Search for the cell housing the specified text and yield its [x, y] center coordinate. 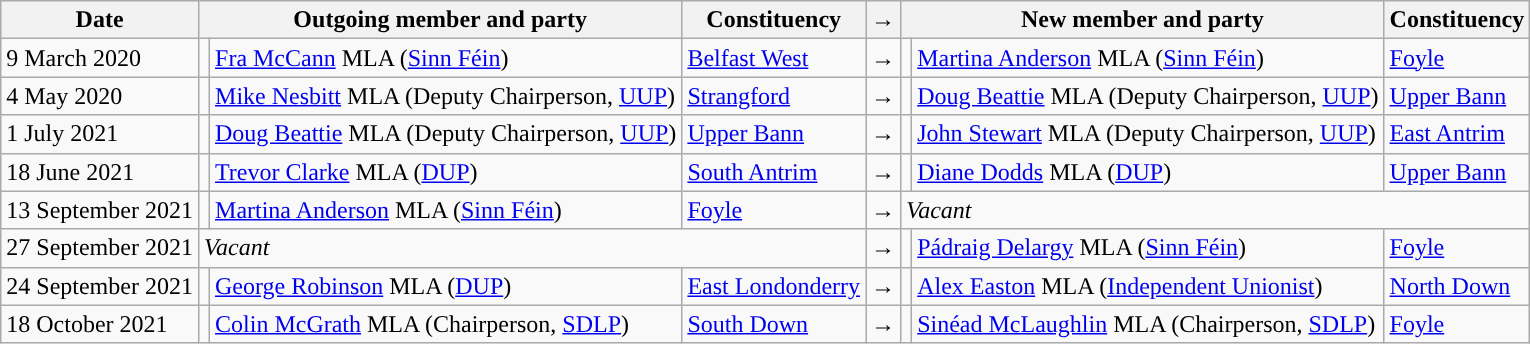
George Robinson MLA (DUP) [446, 286]
18 October 2021 [100, 324]
Mike Nesbitt MLA (Deputy Chairperson, UUP) [446, 96]
Strangford [774, 96]
New member and party [1142, 20]
4 May 2020 [100, 96]
Date [100, 20]
Fra McCann MLA (Sinn Féin) [446, 58]
Sinéad McLaughlin MLA (Chairperson, SDLP) [1148, 324]
1 July 2021 [100, 134]
South Down [774, 324]
Outgoing member and party [440, 20]
South Antrim [774, 172]
East Londonderry [774, 286]
Alex Easton MLA (Independent Unionist) [1148, 286]
24 September 2021 [100, 286]
9 March 2020 [100, 58]
Belfast West [774, 58]
Trevor Clarke MLA (DUP) [446, 172]
Pádraig Delargy MLA (Sinn Féin) [1148, 248]
John Stewart MLA (Deputy Chairperson, UUP) [1148, 134]
East Antrim [1457, 134]
13 September 2021 [100, 210]
Diane Dodds MLA (DUP) [1148, 172]
Colin McGrath MLA (Chairperson, SDLP) [446, 324]
27 September 2021 [100, 248]
North Down [1457, 286]
18 June 2021 [100, 172]
